Return the (x, y) coordinate for the center point of the cell that contains the specified text.  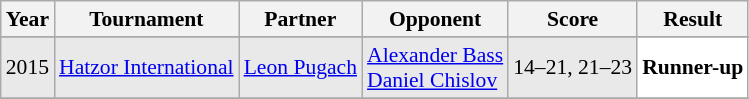
Tournament (146, 19)
Opponent (435, 19)
Alexander Bass Daniel Chislov (435, 68)
2015 (28, 68)
Runner-up (692, 68)
Leon Pugach (300, 68)
Partner (300, 19)
Hatzor International (146, 68)
14–21, 21–23 (572, 68)
Year (28, 19)
Score (572, 19)
Result (692, 19)
